Pinpoint the cell where the given text exists, returning its (x, y) midpoint coordinate. 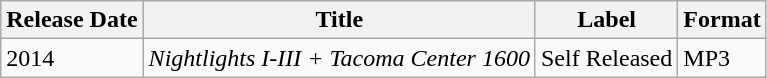
Release Date (72, 20)
Label (606, 20)
Nightlights I-III + Tacoma Center 1600 (339, 58)
MP3 (722, 58)
Format (722, 20)
Title (339, 20)
Self Released (606, 58)
2014 (72, 58)
